Locate the cell with the specified text and output its (x, y) center coordinate. 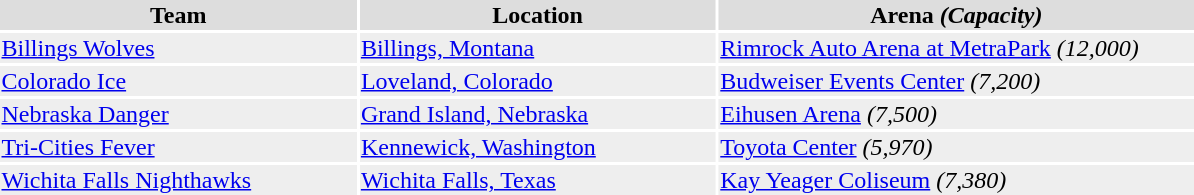
Colorado Ice (178, 81)
Wichita Falls, Texas (537, 180)
Billings Wolves (178, 48)
Rimrock Auto Arena at MetraPark (12,000) (956, 48)
Location (537, 15)
Nebraska Danger (178, 114)
Kennewick, Washington (537, 147)
Kay Yeager Coliseum (7,380) (956, 180)
Team (178, 15)
Eihusen Arena (7,500) (956, 114)
Toyota Center (5,970) (956, 147)
Wichita Falls Nighthawks (178, 180)
Loveland, Colorado (537, 81)
Billings, Montana (537, 48)
Grand Island, Nebraska (537, 114)
Arena (Capacity) (956, 15)
Budweiser Events Center (7,200) (956, 81)
Tri-Cities Fever (178, 147)
